Capture the cell that displays the provided text and extract its (X, Y) central coordinate. 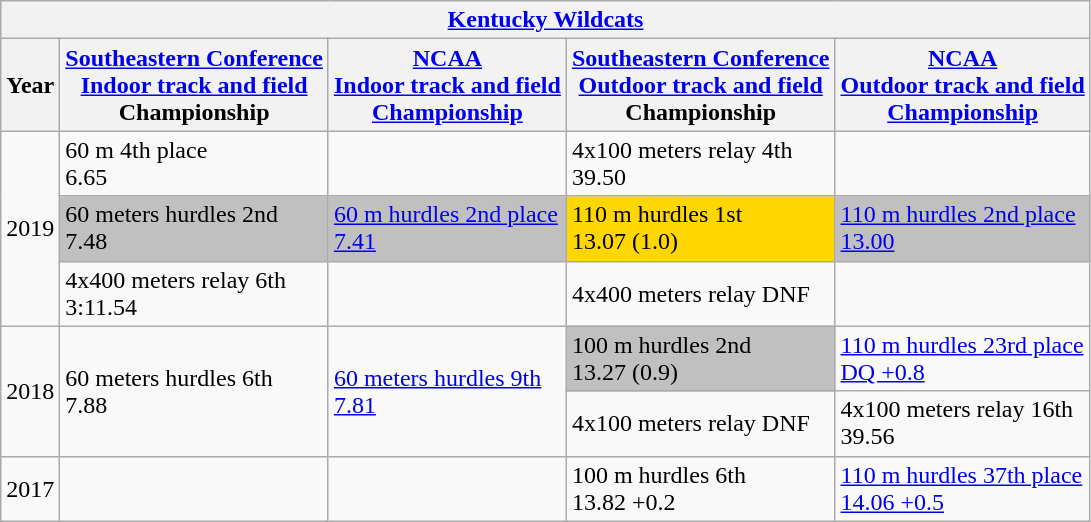
Year (30, 85)
Southeastern ConferenceIndoor track and fieldChampionship (194, 85)
4x400 meters relay 6th3:11.54 (194, 294)
100 m hurdles 2nd13.27 (0.9) (700, 358)
4x100 meters relay DNF (700, 424)
110 m hurdles 2nd place 13.00 (962, 228)
110 m hurdles 37th place14.06 +0.5 (962, 488)
4x100 meters relay 16th39.56 (962, 424)
NCAAIndoor track and fieldChampionship (447, 85)
NCAAOutdoor track and fieldChampionship (962, 85)
100 m hurdles 6th13.82 +0.2 (700, 488)
4x400 meters relay DNF (700, 294)
2019 (30, 228)
110 m hurdles 1st13.07 (1.0) (700, 228)
60 meters hurdles 2nd7.48 (194, 228)
2018 (30, 391)
110 m hurdles 23rd placeDQ +0.8 (962, 358)
Kentucky Wildcats (546, 20)
60 meters hurdles 6th7.88 (194, 391)
60 m hurdles 2nd place7.41 (447, 228)
Southeastern ConferenceOutdoor track and fieldChampionship (700, 85)
4x100 meters relay 4th39.50 (700, 164)
2017 (30, 488)
60 meters hurdles 9th7.81 (447, 391)
60 m 4th place6.65 (194, 164)
